Return (X, Y) of the center of cell containing provided text 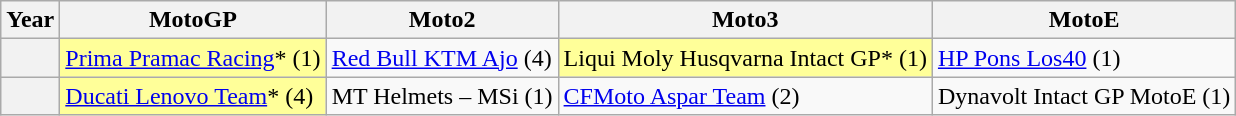
Moto2 (442, 20)
MT Helmets – MSi (1) (442, 96)
MotoGP (193, 20)
Ducati Lenovo Team* (4) (193, 96)
CFMoto Aspar Team (2) (745, 96)
Prima Pramac Racing* (1) (193, 58)
Year (30, 20)
HP Pons Los40 (1) (1084, 58)
Liqui Moly Husqvarna Intact GP* (1) (745, 58)
Moto3 (745, 20)
MotoE (1084, 20)
Red Bull KTM Ajo (4) (442, 58)
Dynavolt Intact GP MotoE (1) (1084, 96)
